Detect which cell encompasses the target text, then output its [x, y] center coordinate. 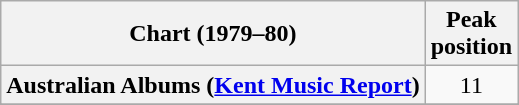
Australian Albums (Kent Music Report) [213, 85]
Chart (1979–80) [213, 34]
Peakposition [471, 34]
11 [471, 85]
